Provide the (x, y) coordinate of the cell's center where the given text is located.  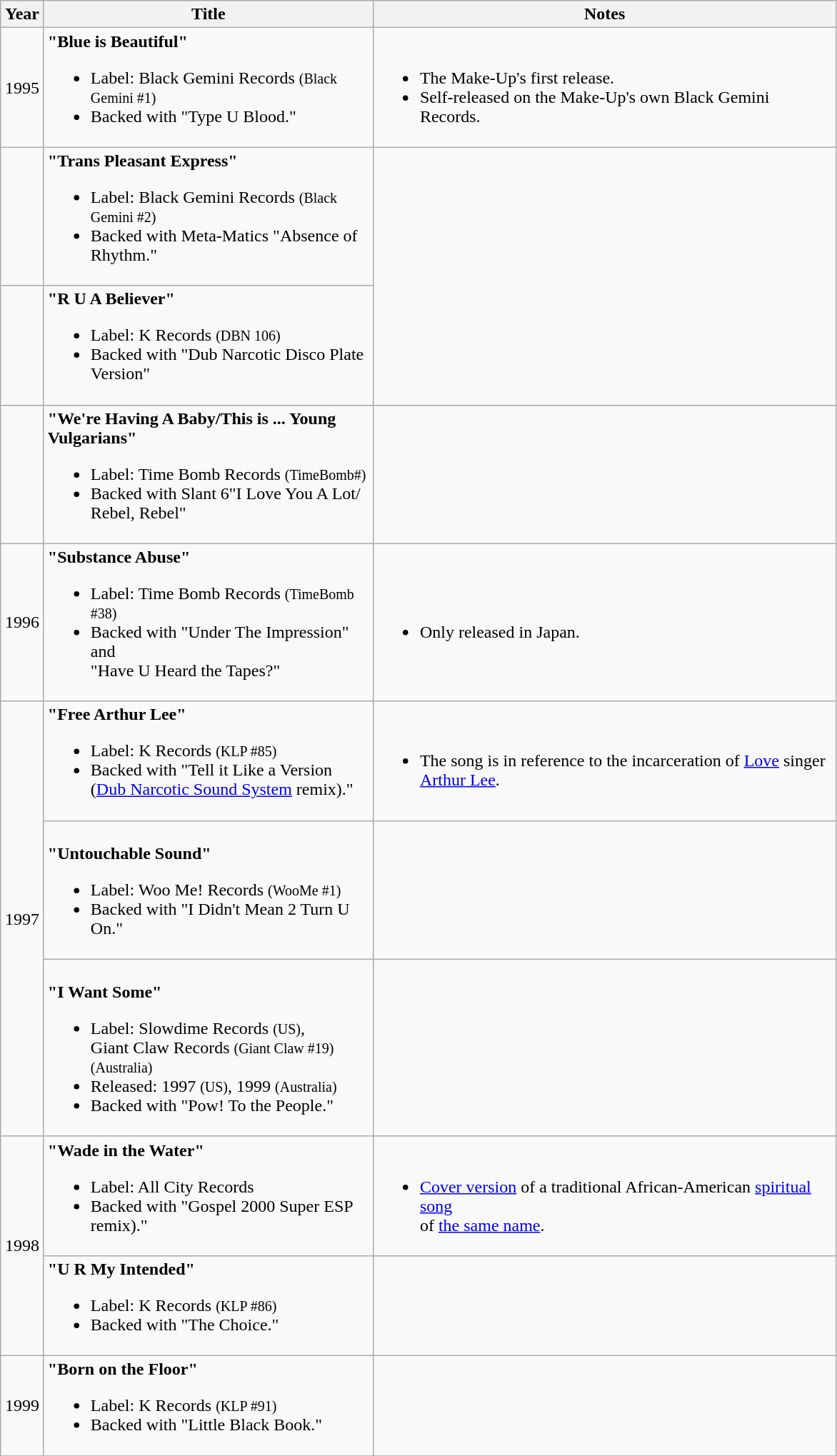
The Make-Up's first release.Self-released on the Make-Up's own Black Gemini Records. (604, 87)
"U R My Intended"Label: K Records (KLP #86)Backed with "The Choice." (209, 1305)
1999 (23, 1405)
"Wade in the Water"Label: All City RecordsBacked with "Gospel 2000 Super ESP remix)." (209, 1195)
"Substance Abuse"Label: Time Bomb Records (TimeBomb #38)Backed with "Under The Impression" and"Have U Heard the Tapes?" (209, 623)
1995 (23, 87)
1996 (23, 623)
"Untouchable Sound"Label: Woo Me! Records (WooMe #1)Backed with "I Didn't Mean 2 Turn U On." (209, 890)
1997 (23, 918)
1998 (23, 1245)
Notes (604, 14)
Year (23, 14)
Cover version of a traditional African-American spiritual songof the same name. (604, 1195)
Only released in Japan. (604, 623)
"Born on the Floor"Label: K Records (KLP #91)Backed with "Little Black Book." (209, 1405)
"R U A Believer"Label: K Records (DBN 106)Backed with "Dub Narcotic Disco Plate Version" (209, 346)
The song is in reference to the incarceration of Love singerArthur Lee. (604, 761)
"Trans Pleasant Express"Label: Black Gemini Records (Black Gemini #2)Backed with Meta-Matics "Absence of Rhythm." (209, 216)
Title (209, 14)
"Free Arthur Lee"Label: K Records (KLP #85)Backed with "Tell it Like a Version(Dub Narcotic Sound System remix)." (209, 761)
"We're Having A Baby/This is ... Young Vulgarians"Label: Time Bomb Records (TimeBomb#)Backed with Slant 6"I Love You A Lot/ Rebel, Rebel" (209, 474)
"Blue is Beautiful"Label: Black Gemini Records (Black Gemini #1)Backed with "Type U Blood." (209, 87)
